Output the [x, y] coordinate of the center of the cell containing the given text.  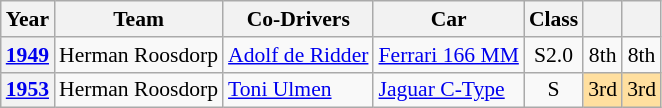
1949 [28, 55]
Team [138, 19]
Year [28, 19]
1953 [28, 90]
S [554, 90]
Adolf de Ridder [298, 55]
Class [554, 19]
Car [448, 19]
Jaguar C-Type [448, 90]
Ferrari 166 MM [448, 55]
Co-Drivers [298, 19]
S2.0 [554, 55]
Toni Ulmen [298, 90]
